Identify which cell holds the provided text, then report its (X, Y) central coordinate. 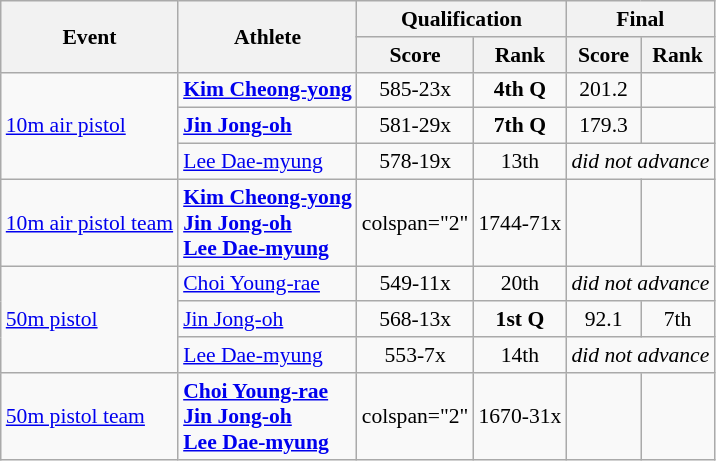
568-13x (416, 320)
Qualification (462, 19)
553-7x (416, 355)
10m air pistol team (90, 222)
14th (520, 355)
578-19x (416, 162)
50m pistol team (90, 416)
Final (640, 19)
Choi Young-rae (268, 284)
Kim Cheong-yong (268, 90)
Choi Young-raeJin Jong-ohLee Dae-myung (268, 416)
549-11x (416, 284)
179.3 (603, 126)
50m pistol (90, 320)
4th Q (520, 90)
7th Q (520, 126)
1744-71x (520, 222)
13th (520, 162)
Event (90, 36)
201.2 (603, 90)
Kim Cheong-yongJin Jong-ohLee Dae-myung (268, 222)
1670-31x (520, 416)
92.1 (603, 320)
1st Q (520, 320)
7th (678, 320)
581-29x (416, 126)
20th (520, 284)
10m air pistol (90, 126)
Athlete (268, 36)
585-23x (416, 90)
